Provide the [x, y] coordinate of the cell's center where the given text is located.  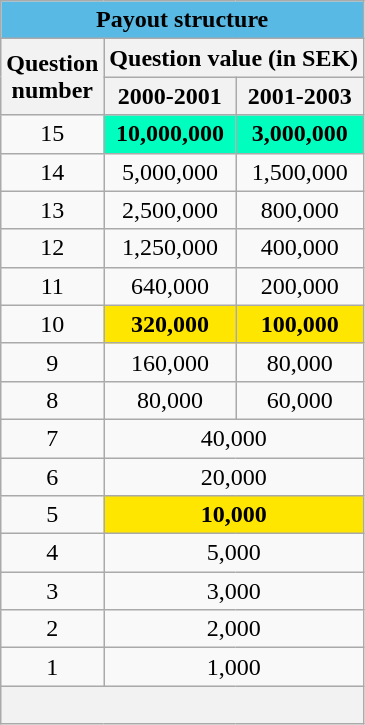
2001-2003 [300, 96]
3,000,000 [300, 134]
2000-2001 [170, 96]
9 [52, 362]
1,500,000 [300, 172]
400,000 [300, 248]
200,000 [300, 286]
5,000,000 [170, 172]
160,000 [170, 362]
800,000 [300, 210]
100,000 [300, 324]
14 [52, 172]
2,500,000 [170, 210]
4 [52, 553]
20,000 [234, 477]
12 [52, 248]
13 [52, 210]
10,000 [234, 515]
320,000 [170, 324]
10 [52, 324]
3 [52, 591]
6 [52, 477]
1,250,000 [170, 248]
Questionnumber [52, 77]
2,000 [234, 629]
10,000,000 [170, 134]
40,000 [234, 438]
7 [52, 438]
60,000 [300, 400]
11 [52, 286]
15 [52, 134]
640,000 [170, 286]
5,000 [234, 553]
1,000 [234, 667]
5 [52, 515]
Payout structure [182, 20]
1 [52, 667]
Question value (in SEK) [234, 58]
2 [52, 629]
3,000 [234, 591]
8 [52, 400]
